Locate the cell with the specified text and output its (x, y) center coordinate. 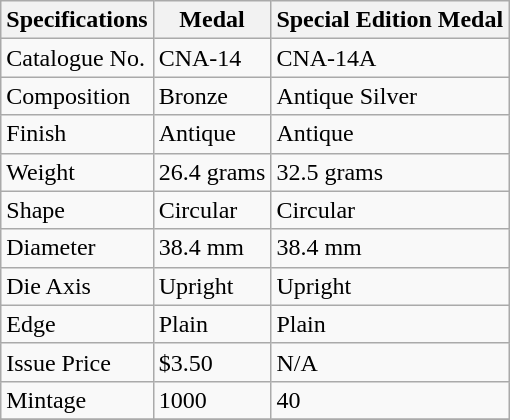
Mintage (77, 400)
Specifications (77, 20)
CNA-14 (212, 58)
N/A (390, 362)
Edge (77, 324)
$3.50 (212, 362)
Bronze (212, 96)
Diameter (77, 248)
Medal (212, 20)
Catalogue No. (77, 58)
26.4 grams (212, 172)
Finish (77, 134)
CNA-14A (390, 58)
Special Edition Medal (390, 20)
Composition (77, 96)
32.5 grams (390, 172)
40 (390, 400)
Weight (77, 172)
Issue Price (77, 362)
Shape (77, 210)
Antique Silver (390, 96)
1000 (212, 400)
Die Axis (77, 286)
